Search for the cell housing the specified text and yield its [x, y] center coordinate. 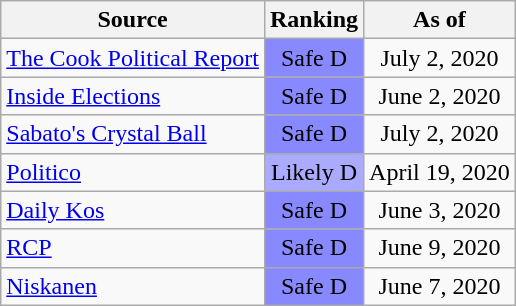
Source [133, 20]
Daily Kos [133, 210]
Inside Elections [133, 96]
Politico [133, 172]
April 19, 2020 [440, 172]
Niskanen [133, 286]
RCP [133, 248]
Ranking [314, 20]
June 3, 2020 [440, 210]
Likely D [314, 172]
June 9, 2020 [440, 248]
As of [440, 20]
Sabato's Crystal Ball [133, 134]
June 2, 2020 [440, 96]
June 7, 2020 [440, 286]
The Cook Political Report [133, 58]
